Extract the (x, y) coordinate from the center of the cell holding the provided text.  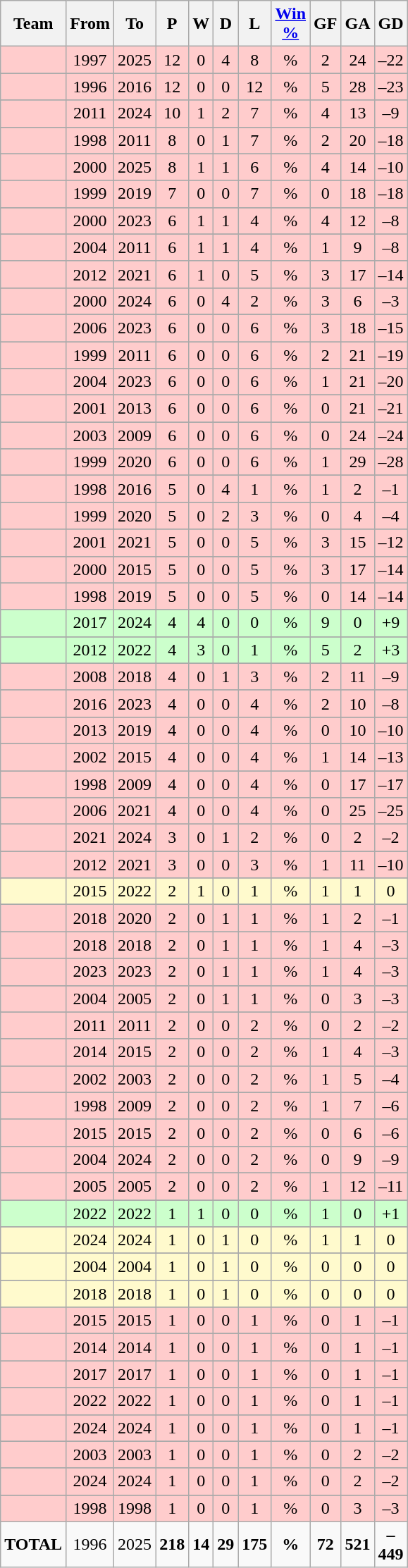
–21 (390, 409)
+1 (390, 1213)
28 (358, 87)
TOTAL (34, 1545)
72 (326, 1545)
D (225, 24)
13 (358, 113)
–449 (390, 1545)
15 (358, 543)
To (135, 24)
–25 (390, 811)
–28 (390, 462)
–11 (390, 1186)
175 (255, 1545)
–24 (390, 436)
–13 (390, 757)
1997 (90, 60)
–22 (390, 60)
+3 (390, 650)
GA (358, 24)
521 (358, 1545)
Team (34, 24)
218 (172, 1545)
–17 (390, 784)
20 (358, 140)
GF (326, 24)
–20 (390, 382)
GD (390, 24)
–23 (390, 87)
P (172, 24)
25 (358, 811)
–12 (390, 543)
From (90, 24)
–15 (390, 328)
–19 (390, 354)
L (255, 24)
W (202, 24)
Win % (290, 24)
2008 (90, 677)
+9 (390, 623)
